Extract the [x, y] coordinate from the center of the cell holding the provided text.  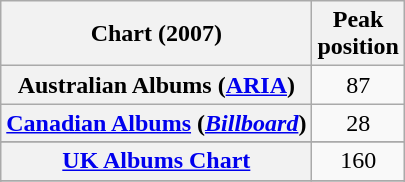
Canadian Albums (Billboard) [156, 123]
Australian Albums (ARIA) [156, 85]
Chart (2007) [156, 34]
87 [358, 85]
28 [358, 123]
Peakposition [358, 34]
UK Albums Chart [156, 161]
160 [358, 161]
